Pinpoint the cell where the given text exists, returning its [X, Y] midpoint coordinate. 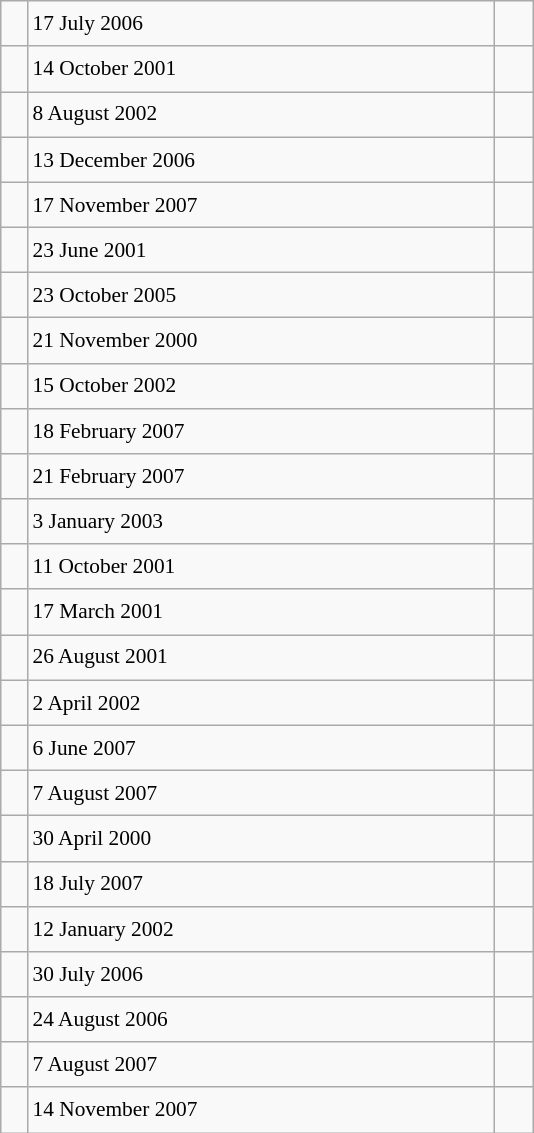
2 April 2002 [262, 702]
8 August 2002 [262, 114]
13 December 2006 [262, 160]
15 October 2002 [262, 386]
12 January 2002 [262, 928]
18 February 2007 [262, 430]
18 July 2007 [262, 884]
21 November 2000 [262, 340]
14 November 2007 [262, 1110]
17 July 2006 [262, 24]
30 July 2006 [262, 974]
3 January 2003 [262, 522]
17 November 2007 [262, 204]
26 August 2001 [262, 658]
23 June 2001 [262, 250]
21 February 2007 [262, 476]
14 October 2001 [262, 68]
24 August 2006 [262, 1020]
11 October 2001 [262, 566]
17 March 2001 [262, 612]
30 April 2000 [262, 838]
6 June 2007 [262, 748]
23 October 2005 [262, 296]
